Capture the cell that displays the provided text and extract its (x, y) central coordinate. 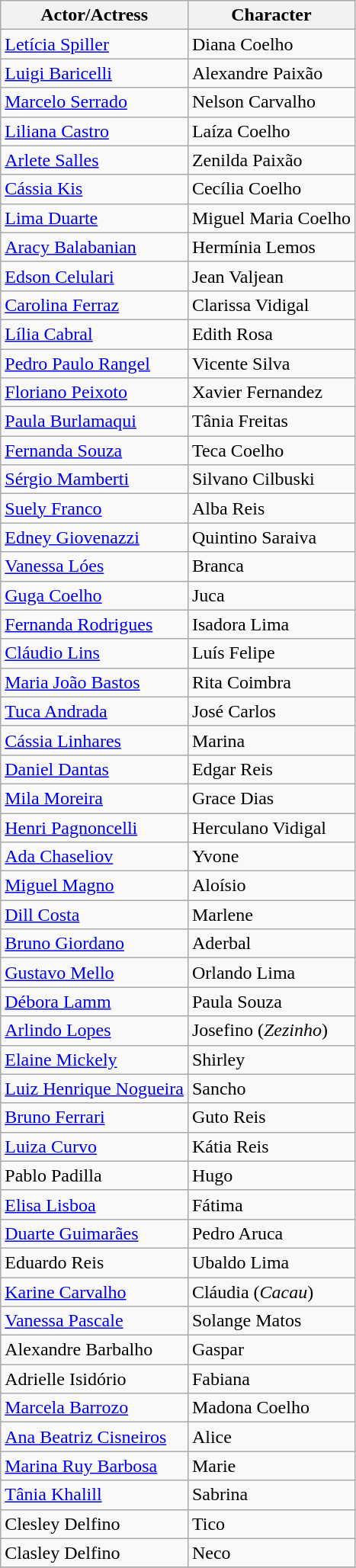
Fátima (271, 1204)
Alba Reis (271, 508)
Clarissa Vidigal (271, 305)
Clesley Delfino (95, 1524)
Rita Coimbra (271, 682)
Aderbal (271, 944)
Mila Moreira (95, 798)
Fernanda Rodrigues (95, 624)
Marie (271, 1466)
Sérgio Mamberti (95, 479)
Gustavo Mello (95, 973)
Tânia Freitas (271, 422)
Cláudia (Cacau) (271, 1292)
Marcela Barrozo (95, 1408)
Juca (271, 595)
Isadora Lima (271, 624)
Luiz Henrique Nogueira (95, 1089)
Luigi Baricelli (95, 73)
Floriano Peixoto (95, 393)
Orlando Lima (271, 973)
Eduardo Reis (95, 1262)
Fabiana (271, 1379)
Alexandre Paixão (271, 73)
Pablo Padilla (95, 1175)
Cássia Kis (95, 189)
Nelson Carvalho (271, 102)
Cláudio Lins (95, 653)
Edith Rosa (271, 334)
Miguel Maria Coelho (271, 218)
Marlene (271, 915)
Dill Costa (95, 915)
Alexandre Barbalho (95, 1350)
Pedro Aruca (271, 1233)
Cecília Coelho (271, 189)
Arlindo Lopes (95, 1031)
Liliana Castro (95, 131)
Silvano Cilbuski (271, 479)
Kátia Reis (271, 1146)
Hermínia Lemos (271, 247)
Pedro Paulo Rangel (95, 364)
Duarte Guimarães (95, 1233)
Cássia Linhares (95, 740)
Fernanda Souza (95, 451)
Neco (271, 1553)
Teca Coelho (271, 451)
Tico (271, 1524)
Ubaldo Lima (271, 1262)
Henri Pagnoncelli (95, 827)
Tânia Khalill (95, 1495)
Marina Ruy Barbosa (95, 1466)
Vanessa Pascale (95, 1321)
Clasley Delfino (95, 1553)
José Carlos (271, 711)
Débora Lamm (95, 1002)
Josefino (Zezinho) (271, 1031)
Actor/Actress (95, 15)
Edney Giovenazzi (95, 537)
Luiza Curvo (95, 1146)
Grace Dias (271, 798)
Paula Souza (271, 1002)
Arlete Salles (95, 160)
Quintino Saraiva (271, 537)
Luís Felipe (271, 653)
Adrielle Isidório (95, 1379)
Edson Celulari (95, 276)
Hugo (271, 1175)
Yvone (271, 857)
Vanessa Lóes (95, 566)
Zenilda Paixão (271, 160)
Solange Matos (271, 1321)
Gaspar (271, 1350)
Herculano Vidigal (271, 827)
Paula Burlamaqui (95, 422)
Diana Coelho (271, 44)
Lima Duarte (95, 218)
Elaine Mickely (95, 1060)
Sabrina (271, 1495)
Carolina Ferraz (95, 305)
Lília Cabral (95, 334)
Character (271, 15)
Marcelo Serrado (95, 102)
Daniel Dantas (95, 769)
Madona Coelho (271, 1408)
Laíza Coelho (271, 131)
Shirley (271, 1060)
Letícia Spiller (95, 44)
Alice (271, 1437)
Vicente Silva (271, 364)
Bruno Giordano (95, 944)
Tuca Andrada (95, 711)
Ana Beatriz Cisneiros (95, 1437)
Karine Carvalho (95, 1292)
Branca (271, 566)
Miguel Magno (95, 886)
Aracy Balabanian (95, 247)
Elisa Lisboa (95, 1204)
Aloísio (271, 886)
Maria João Bastos (95, 682)
Xavier Fernandez (271, 393)
Guga Coelho (95, 595)
Edgar Reis (271, 769)
Bruno Ferrari (95, 1117)
Sancho (271, 1089)
Jean Valjean (271, 276)
Marina (271, 740)
Suely Franco (95, 508)
Guto Reis (271, 1117)
Ada Chaseliov (95, 857)
